Capture the cell that displays the provided text and extract its (X, Y) central coordinate. 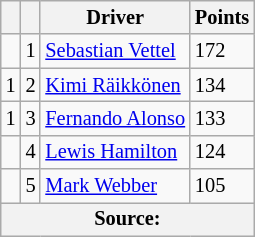
5 (31, 186)
Fernando Alonso (115, 118)
Kimi Räikkönen (115, 85)
172 (222, 51)
134 (222, 85)
105 (222, 186)
4 (31, 152)
Driver (115, 17)
Sebastian Vettel (115, 51)
Lewis Hamilton (115, 152)
3 (31, 118)
133 (222, 118)
Source: (128, 219)
Mark Webber (115, 186)
124 (222, 152)
2 (31, 85)
Points (222, 17)
